Search for the cell housing the specified text and yield its [x, y] center coordinate. 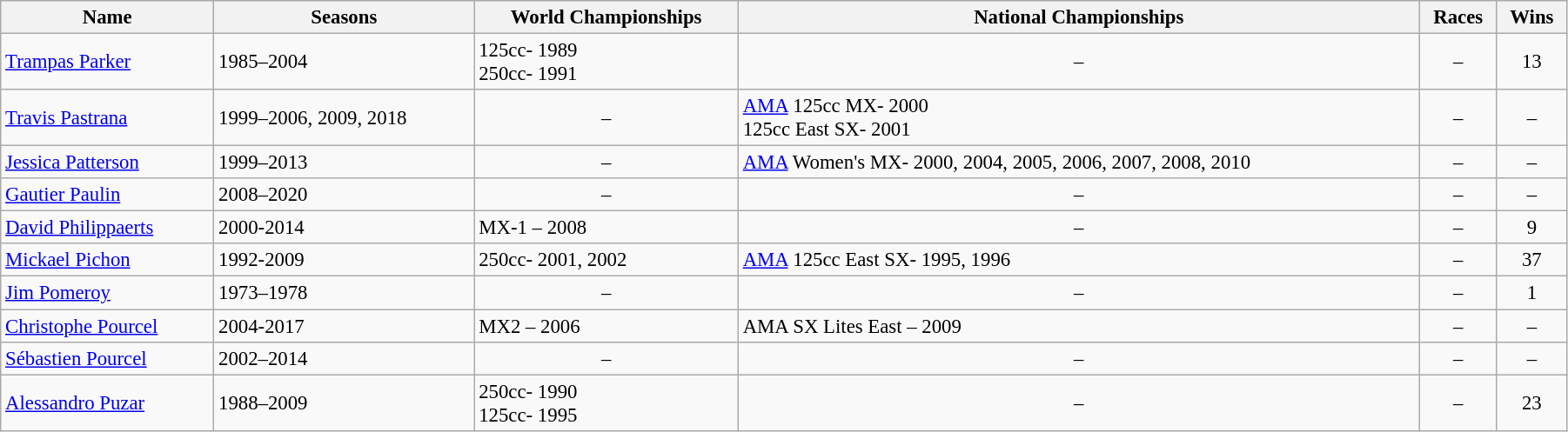
250cc- 1990125cc- 1995 [606, 403]
David Philippaerts [108, 228]
9 [1531, 228]
Mickael Pichon [108, 260]
Seasons [345, 17]
Jessica Patterson [108, 163]
1999–2006, 2009, 2018 [345, 118]
2008–2020 [345, 195]
37 [1531, 260]
23 [1531, 403]
1973–1978 [345, 293]
Races [1458, 17]
Sébastien Pourcel [108, 358]
Christophe Pourcel [108, 326]
250cc- 2001, 2002 [606, 260]
MX-1 – 2008 [606, 228]
AMA SX Lites East – 2009 [1079, 326]
2000-2014 [345, 228]
2004-2017 [345, 326]
World Championships [606, 17]
AMA 125cc MX- 2000125cc East SX- 2001 [1079, 118]
1992-2009 [345, 260]
Gautier Paulin [108, 195]
Wins [1531, 17]
AMA Women's MX- 2000, 2004, 2005, 2006, 2007, 2008, 2010 [1079, 163]
1985–2004 [345, 63]
National Championships [1079, 17]
1988–2009 [345, 403]
AMA 125cc East SX- 1995, 1996 [1079, 260]
13 [1531, 63]
1999–2013 [345, 163]
Travis Pastrana [108, 118]
Alessandro Puzar [108, 403]
125cc- 1989250cc- 1991 [606, 63]
Jim Pomeroy [108, 293]
1 [1531, 293]
MX2 – 2006 [606, 326]
2002–2014 [345, 358]
Trampas Parker [108, 63]
Name [108, 17]
